Locate the cell with the specified text and output its (X, Y) center coordinate. 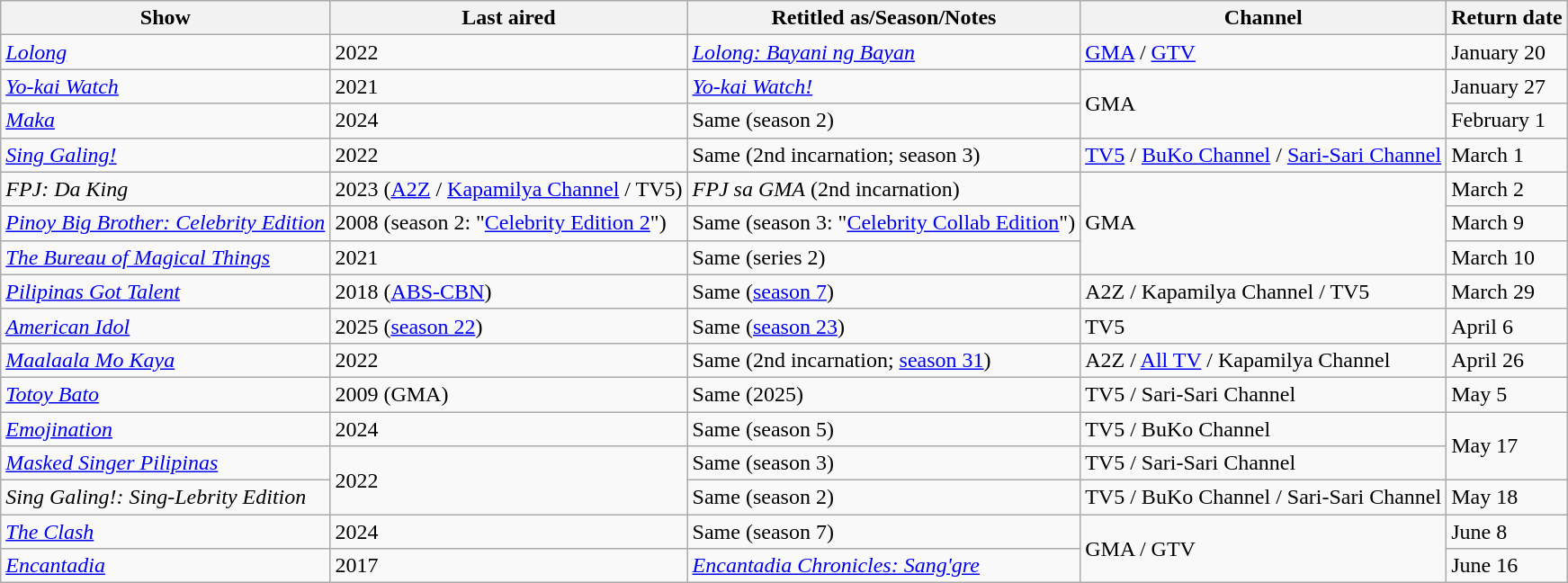
Same (2nd incarnation; season 3) (883, 155)
Sing Galing! (166, 155)
2009 (GMA) (509, 394)
FPJ sa GMA (2nd incarnation) (883, 189)
Same (2nd incarnation; season 31) (883, 360)
FPJ: Da King (166, 189)
Totoy Bato (166, 394)
Maalaala Mo Kaya (166, 360)
Maka (166, 121)
A2Z / All TV / Kapamilya Channel (1263, 360)
Same (season 3) (883, 463)
2017 (509, 566)
Lolong: Bayani ng Bayan (883, 52)
Same (season 23) (883, 326)
March 29 (1507, 291)
Same (season 3: "Celebrity Collab Edition") (883, 223)
TV5 (1263, 326)
American Idol (166, 326)
March 1 (1507, 155)
March 10 (1507, 257)
June 16 (1507, 566)
Same (season 5) (883, 429)
Yo-kai Watch! (883, 86)
Last aired (509, 18)
The Bureau of Magical Things (166, 257)
May 5 (1507, 394)
Retitled as/Season/Notes (883, 18)
April 6 (1507, 326)
Show (166, 18)
March 9 (1507, 223)
Same (2025) (883, 394)
Lolong (166, 52)
Return date (1507, 18)
January 20 (1507, 52)
March 2 (1507, 189)
The Clash (166, 532)
2023 (A2Z / Kapamilya Channel / TV5) (509, 189)
2018 (ABS-CBN) (509, 291)
May 17 (1507, 446)
February 1 (1507, 121)
May 18 (1507, 498)
Channel (1263, 18)
Yo-kai Watch (166, 86)
June 8 (1507, 532)
April 26 (1507, 360)
Encantadia (166, 566)
TV5 / BuKo Channel (1263, 429)
Masked Singer Pilipinas (166, 463)
A2Z / Kapamilya Channel / TV5 (1263, 291)
Pilipinas Got Talent (166, 291)
January 27 (1507, 86)
Emojination (166, 429)
Encantadia Chronicles: Sang'gre (883, 566)
2008 (season 2: "Celebrity Edition 2") (509, 223)
2025 (season 22) (509, 326)
Sing Galing!: Sing-Lebrity Edition (166, 498)
Same (series 2) (883, 257)
Pinoy Big Brother: Celebrity Edition (166, 223)
